Provide the [x, y] coordinate of the cell's center where the given text is located.  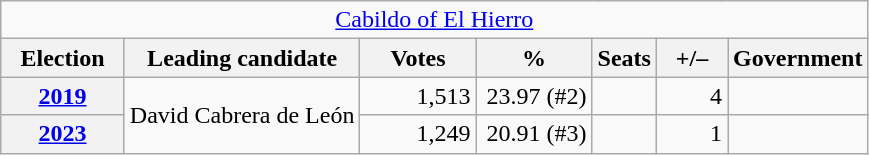
1,513 [418, 96]
Leading candidate [242, 58]
4 [692, 96]
David Cabrera de León [242, 115]
Seats [624, 58]
% [534, 58]
1,249 [418, 134]
23.97 (#2) [534, 96]
Votes [418, 58]
20.91 (#3) [534, 134]
Government [798, 58]
2023 [63, 134]
Cabildo of El Hierro [434, 20]
1 [692, 134]
+/– [692, 58]
2019 [63, 96]
Election [63, 58]
